Return the [X, Y] coordinate for the center point of the cell that contains the specified text.  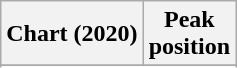
Peakposition [189, 34]
Chart (2020) [72, 34]
